Find where the given text appears and provide that cell's center as [X, Y] coordinate. 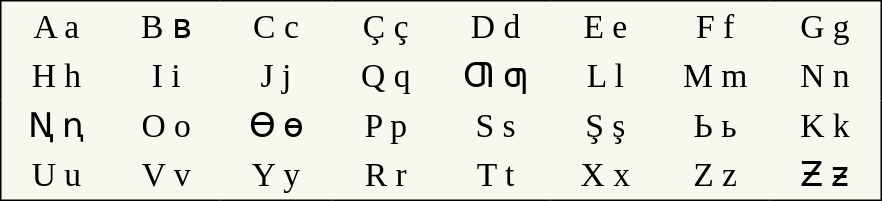
Ɵ ɵ [276, 125]
T t [496, 175]
V v [166, 175]
F f [715, 26]
Y y [276, 175]
C c [276, 26]
P p [386, 125]
J j [276, 76]
Ş ş [605, 125]
Q q [386, 76]
M m [715, 76]
U u [56, 175]
D d [496, 26]
X x [605, 175]
A a [56, 26]
K k [826, 125]
G g [826, 26]
O o [166, 125]
L l [605, 76]
Z z [715, 175]
H h [56, 76]
Ƶ ƶ [826, 175]
N n [826, 76]
E e [605, 26]
Ç ç [386, 26]
B ʙ [166, 26]
Ƣ ƣ [496, 76]
R r [386, 175]
Ꞑ ꞑ [56, 125]
I i [166, 76]
S s [496, 125]
Ь ь [715, 125]
